Pinpoint the cell where the given text exists, returning its (X, Y) midpoint coordinate. 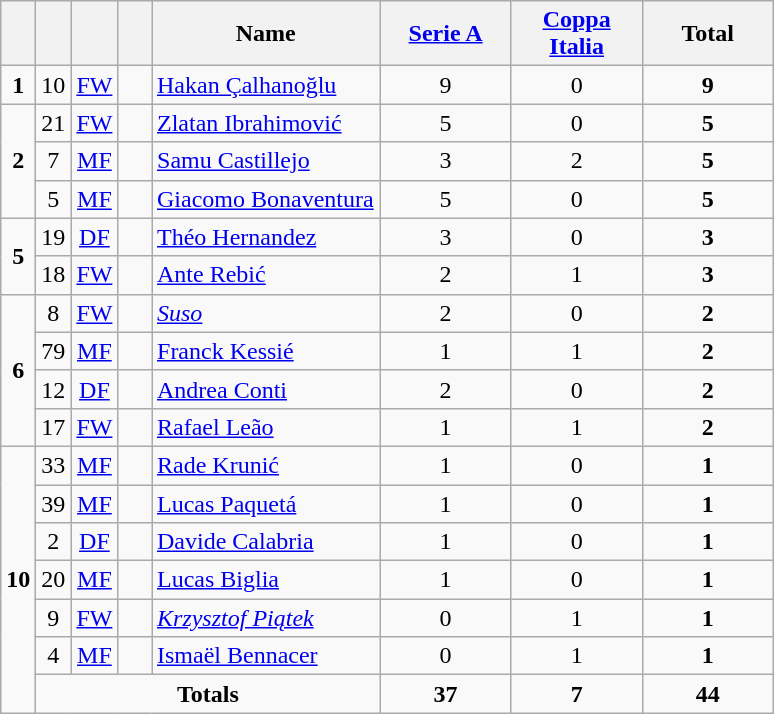
33 (54, 465)
Davide Calabria (266, 542)
44 (708, 694)
4 (54, 656)
12 (54, 389)
Andrea Conti (266, 389)
Ante Rebić (266, 275)
Ismaël Bennacer (266, 656)
Krzysztof Piątek (266, 618)
Zlatan Ibrahimović (266, 123)
Lucas Paquetá (266, 503)
37 (446, 694)
Name (266, 34)
Giacomo Bonaventura (266, 199)
Franck Kessié (266, 351)
21 (54, 123)
18 (54, 275)
Hakan Çalhanoğlu (266, 85)
Lucas Biglia (266, 580)
Suso (266, 313)
39 (54, 503)
Total (708, 34)
Serie A (446, 34)
Rade Krunić (266, 465)
Totals (208, 694)
19 (54, 237)
79 (54, 351)
Rafael Leão (266, 427)
Samu Castillejo (266, 161)
Théo Hernandez (266, 237)
20 (54, 580)
Coppa Italia (576, 34)
17 (54, 427)
8 (54, 313)
6 (18, 370)
